For the text-containing cell, return its midpoint in (X, Y) coordinate format. 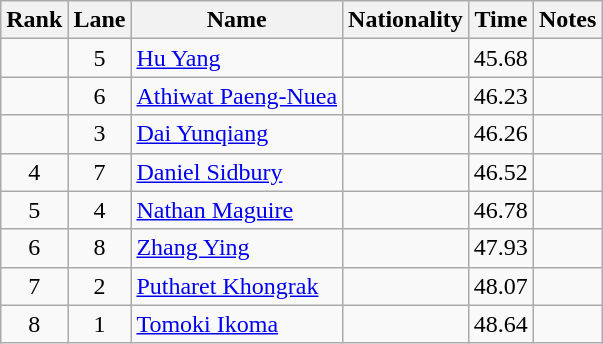
Rank (34, 20)
48.64 (500, 324)
46.23 (500, 96)
Lane (100, 20)
48.07 (500, 286)
Name (237, 20)
Athiwat Paeng-Nuea (237, 96)
Nathan Maguire (237, 210)
Tomoki Ikoma (237, 324)
Time (500, 20)
Daniel Sidbury (237, 172)
Zhang Ying (237, 248)
3 (100, 134)
Hu Yang (237, 58)
2 (100, 286)
Notes (567, 20)
Dai Yunqiang (237, 134)
46.26 (500, 134)
45.68 (500, 58)
1 (100, 324)
46.78 (500, 210)
47.93 (500, 248)
46.52 (500, 172)
Nationality (406, 20)
Putharet Khongrak (237, 286)
